Find where the given text appears and provide that cell's center as (x, y) coordinate. 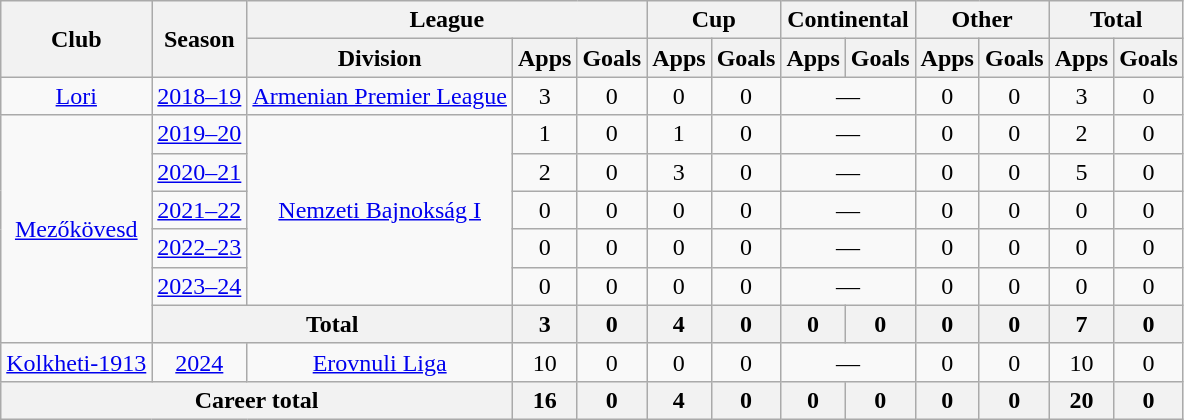
Armenian Premier League (380, 96)
Club (76, 39)
Nemzeti Bajnokság I (380, 210)
2023–24 (200, 286)
2020–21 (200, 172)
5 (1081, 172)
2018–19 (200, 96)
Other (982, 20)
Continental (848, 20)
Cup (714, 20)
League (447, 20)
2024 (200, 362)
2022–23 (200, 248)
Division (380, 58)
20 (1081, 400)
2019–20 (200, 134)
Kolkheti-1913 (76, 362)
Season (200, 39)
Career total (257, 400)
Erovnuli Liga (380, 362)
2021–22 (200, 210)
Mezőkövesd (76, 229)
7 (1081, 324)
Lori (76, 96)
16 (544, 400)
